Detect which cell encompasses the target text, then output its (x, y) center coordinate. 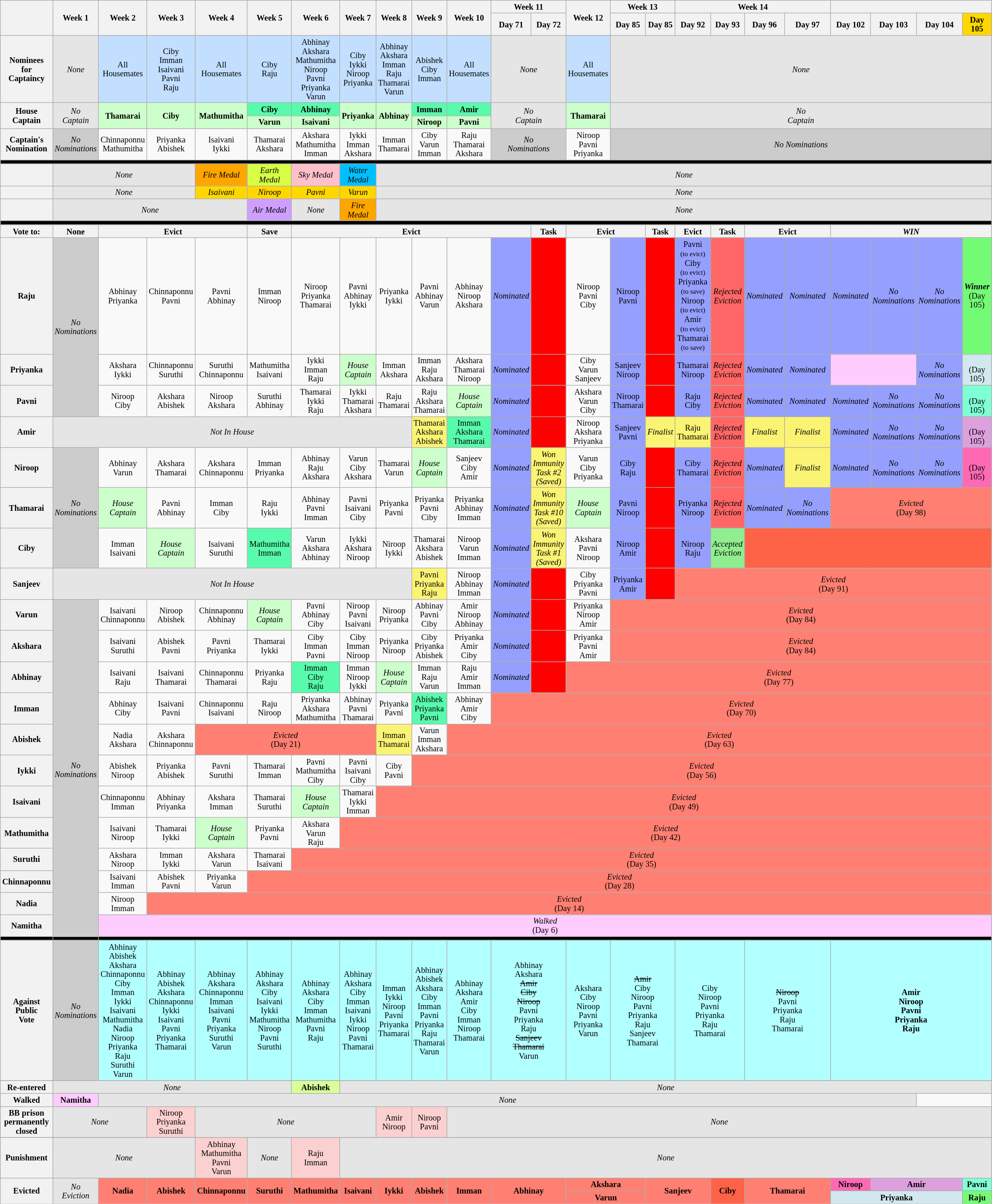
AbhinayAmirCiby (469, 708)
NiroopThamarai (628, 401)
Day 102 (850, 24)
Evicted(Day 77) (779, 677)
AbhinayPavniImman (316, 508)
Chinnaponnu Imman (123, 801)
PriyankaPavniAmir (588, 646)
AksharaVarunRaju (316, 833)
ImmanAkshara (394, 370)
AksharaMathumithaImman (316, 144)
AllHousemates (469, 69)
NadiaAkshara (123, 739)
PavniNiroop (628, 508)
PavniAbhinayCiby (316, 615)
AksharaVarun (221, 859)
NiroopAksharaPriyanka (588, 432)
AksharaThamarai (171, 468)
AbhinayMathumithaPavniVarun (221, 1158)
NiroopVarunImman (469, 548)
SanjeevCibyAmir (469, 468)
ThamaraiIykkiImman (358, 801)
Day 97 (808, 24)
Won Immunity Task #1(Saved) (549, 548)
ChinnaponnuIsaivani (221, 708)
Save (269, 231)
Day 72 (549, 24)
Earth Medal (269, 174)
PavniMathumithaCiby (316, 771)
Evicted(Day 91) (833, 583)
AbishekCibyImman (429, 69)
AbhinayAksharaCibyImmanIsaivaniIykkiNiroopPavniThamarai (358, 1010)
Week 6 (316, 18)
CibyPriyankaAbishek (429, 646)
Day 71 (511, 24)
AbhinayAksharaImmanRajuThamaraiVarun (394, 69)
RajuCiby (693, 401)
NiroopAkshara (221, 401)
NomineesforCaptaincy (27, 69)
Pavni(to evict)Ciby(to evict)Priyanka(to save)Niroop(to evict)Amir(to evict)Thamarai(to save) (693, 296)
Evicted(Day 49) (684, 801)
PriyankaVarun (221, 881)
AksharaAbishek (171, 401)
AbhinayCiby (123, 708)
AbhinayAksharaCibyIsaivaniIykkiMathumithaNiroopPavniSuruthi (269, 1010)
Evicted(Day 56) (702, 771)
NiroopPriyanka (394, 615)
Evicted(Day 21) (286, 739)
AgainstPublicVote (27, 1010)
Chinnaponnu Mathumitha (123, 144)
AksharaPavniNiroop (588, 548)
NiroopPavniPriyankaRajuThamarai (787, 1010)
Vote to: (27, 231)
RajuImman (316, 1158)
Week 3 (171, 18)
ThamaraiImman (269, 771)
CibyImmanPavni (316, 646)
CibyThamarai (693, 468)
CibyImmanIsaivaniPavniRaju (171, 69)
AmirNiroopPavniPriyankaRaju (911, 1010)
Evicted (27, 1191)
Punishment (27, 1158)
RajuAksharaThamarai (429, 401)
AbhinayAbishekAksharaCibyImmanPavniPriyankaRajuThamaraiVarun (429, 1010)
IykkiImmanRaju (316, 370)
Week 14 (753, 6)
ImmanPriyanka (269, 468)
Day 104 (940, 24)
Evicted(Day 14) (569, 904)
Evicted(Day 70) (741, 708)
BB prison permanently closed (27, 1122)
Week 11 (528, 6)
ImmanCibyRaju (316, 677)
IsaivaniImman (123, 881)
RajuNiroop (269, 708)
NiroopPavniCiby (588, 296)
PriyankaAmirCiby (469, 646)
Water Medal (358, 174)
ThamaraiVarun (394, 468)
AbhinayNiroopAkshara (469, 296)
Isaivani Chinnaponnu (123, 615)
Week 12 (588, 18)
Won Immunity Task #10(Saved) (549, 508)
ImmanAksharaThamarai (469, 432)
Walked(Day 6) (545, 926)
ChinnaponnuThamarai (221, 677)
SuruthiAbhinay (269, 401)
Week 4 (221, 18)
PavniPriyanka (221, 646)
IykkiAksharaNiroop (358, 548)
Imman Isaivani (123, 548)
AksharaVarunCiby (588, 401)
NiroopRaju (693, 548)
Air Medal (269, 210)
AmirCibyNiroopPavniPriyankaRajuSanjeevThamarai (642, 1010)
Day 105 (977, 24)
AbhinayAbishekAksharaChinnaponnuIykkiIsaivaniPavniPriyankaThamarai (171, 1010)
ThamaraiAkshara (269, 144)
AksharaIykki (123, 370)
Isaivani Raju (123, 677)
IsaivaniNiroop (123, 833)
Re-entered (27, 1087)
PriyankaAmir (628, 583)
Won Immunity Task #2(Saved) (549, 468)
ImmanNiroopIykki (358, 677)
Evicted(Day 42) (666, 833)
VarunCibyPriyanka (588, 468)
Day 92 (693, 24)
VarunAksharaAbhinay (316, 548)
CibyPavni (394, 771)
CibyPriyankaPavni (588, 583)
Akshara Niroop (123, 859)
Captain'sNomination (27, 144)
PriyankaRaju (269, 677)
Accepted Eviction (727, 548)
PavniSuruthi (221, 771)
NiroopPriyankaSuruthi (171, 1122)
AbhinayPavniThamarai (358, 708)
Day 96 (765, 24)
ImmanIykkiNiroopPavniPriyankaThamarai (394, 1010)
PriyankaPavniCiby (429, 508)
ThamaraiIsaivani (269, 859)
AbhinayAksharaMathumithaNiroopPavniPriyankaVarun (316, 69)
ChinnaponnuSuruthi (171, 370)
CibyIykkiNiroopPriyanka (358, 69)
AksharaCibyNiroopPavniPriyankaVarun (588, 1010)
PriyankaNiroopAmir (588, 615)
AbhinayAksharaAmirCibyImmanNiroopThamarai (469, 1010)
CibyVarunImman (429, 144)
Niroop Abishek (171, 615)
Evicted(Day 98) (911, 508)
MathumithaIsaivani (269, 370)
ThamaraiNiroop (693, 370)
Week 10 (469, 18)
NoEviction (76, 1191)
ImmanIykki (171, 859)
AbhinayAksharaAmirCibyNiroopPavniPriyankaRajuSanjeevThamaraiVarun (528, 1010)
RajuIykki (269, 508)
Winner(Day 105) (977, 296)
ImmanRajuAkshara (429, 370)
ThamaraiSuruthi (269, 801)
PriyankaIykki (394, 296)
AbhinayRajuAkshara (316, 468)
SanjeevNiroop (628, 370)
CibyNiroopPavniPriyankaRajuThamarai (710, 1010)
NiroopIykki (394, 548)
CibyVarunSanjeev (588, 370)
AbhinayVarun (123, 468)
NiroopAmir (628, 548)
AbhinayPavniCiby (429, 615)
ChinnaponnuAbhinay (221, 615)
Week 5 (269, 18)
Day 103 (894, 24)
Day 93 (727, 24)
ChinnaponnuPavni (171, 296)
PriyankaAksharaMathumitha (316, 708)
PavniAbhinayIykki (358, 296)
ImmanRajuVarun (429, 677)
Week 2 (123, 18)
Week 8 (394, 18)
ImmanCiby (221, 508)
Evicted(Day 35) (641, 859)
NiroopPavniPriyanka (588, 144)
Evicted(Day 63) (719, 739)
ImmanNiroop (269, 296)
AmirNiroop (394, 1122)
RajuAmirImman (469, 677)
IykkiImmanAkshara (358, 144)
NiroopAbhinayImman (469, 583)
SuruthiChinnaponnu (221, 370)
WIN (911, 231)
AksharaThamaraiNiroop (469, 370)
AbhinayAksharaCibyImmanMathumithaPavniRaju (316, 1010)
AbishekPriyankaPavni (429, 708)
Week 13 (642, 6)
AksharaImman (221, 801)
AmirNiroopAbhinay (469, 615)
Walked (27, 1100)
ThamaraiIykkiRaju (316, 401)
SanjeevPavni (628, 432)
NiroopCiby (123, 401)
PavniPriyankaRaju (429, 583)
VarunImmanAkshara (429, 739)
Evicted(Day 28) (620, 881)
Sky Medal (316, 174)
PriyankaAbhinayImman (469, 508)
IsaivaniPavni (171, 708)
NiroopPriyankaThamarai (316, 296)
NiroopPavniIsaivani (358, 615)
Isaivani Iykki (221, 144)
IykkiThamaraiAkshara (358, 401)
Week 9 (429, 18)
VarunCibyAkshara (358, 468)
PavniAbhinayVarun (429, 296)
CibyImmanNiroop (358, 646)
AbishekNiroop (123, 771)
Week 7 (358, 18)
NiroopImman (123, 904)
AbhinayAksharaChinnaponnuImmanIsaivaniPavniPriyankaSuruthiVarun (221, 1010)
MathumithaImman (269, 548)
AbhinayAbishekAksharaChinnaponnuCibyImmanIykkiIsaivaniMathumithaNadiaNiroopPriyankaRajuSuruthiVarun (123, 1010)
RajuThamaraiAkshara (469, 144)
Week 1 (76, 18)
IsaivaniThamarai (171, 677)
